Detect which cell encompasses the target text, then output its [X, Y] center coordinate. 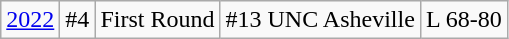
L 68-80 [464, 20]
#13 UNC Asheville [320, 20]
2022 [30, 20]
#4 [78, 20]
First Round [158, 20]
